Search for the cell housing the specified text and yield its [X, Y] center coordinate. 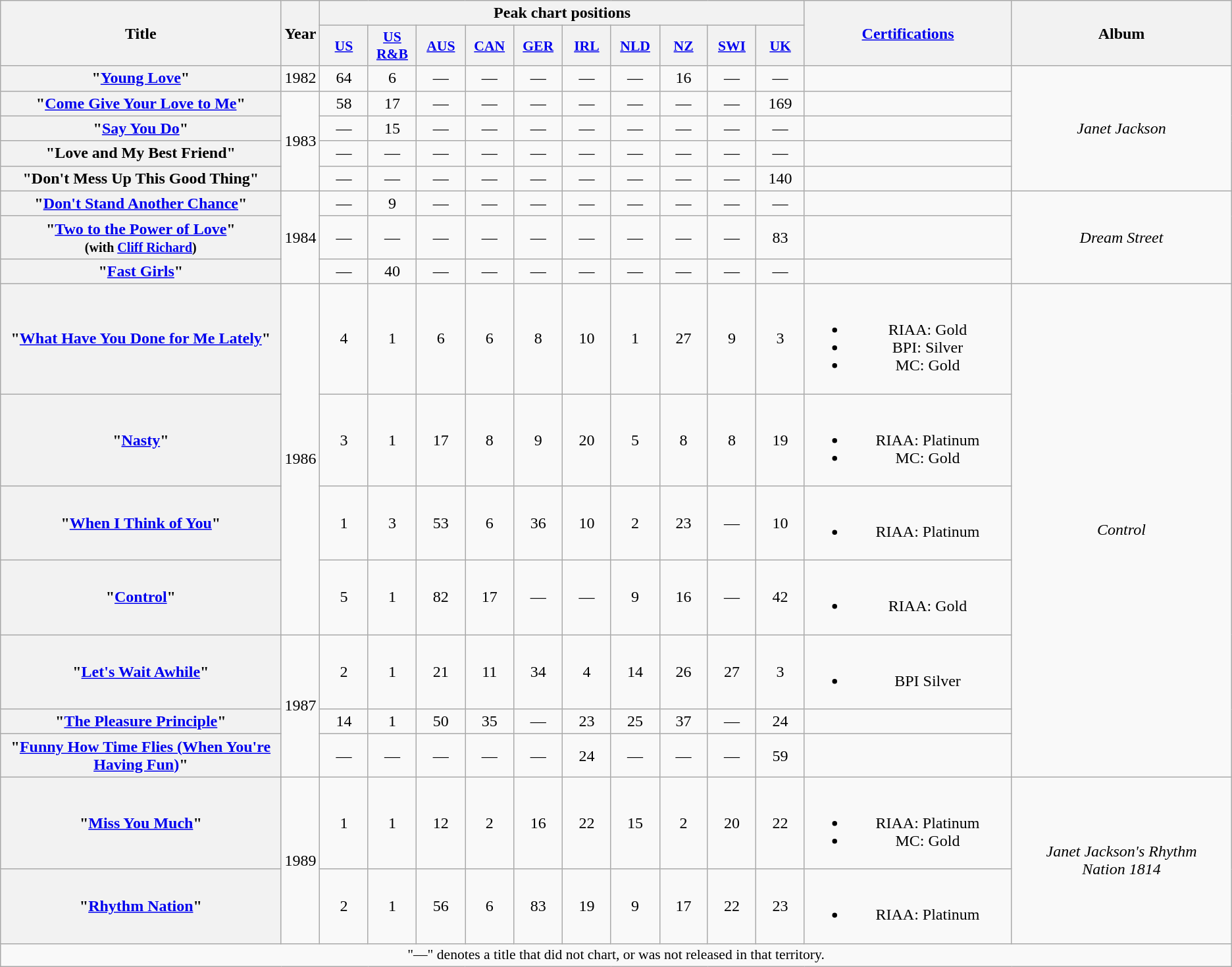
21 [441, 672]
1987 [300, 706]
"Fast Girls" [141, 271]
"When I Think of You" [141, 524]
"—" denotes a title that did not chart, or was not released in that territory. [616, 955]
RIAA: GoldBPI: SilverMC: Gold [908, 338]
56 [441, 906]
Title [141, 33]
37 [683, 722]
"Love and My Best Friend" [141, 153]
140 [781, 178]
42 [781, 597]
AUS [441, 46]
"Control" [141, 597]
Dream Street [1121, 237]
IRL [587, 46]
CAN [490, 46]
12 [441, 823]
US R&B [392, 46]
SWI [732, 46]
Peak chart positions [562, 13]
"Say You Do" [141, 128]
"What Have You Done for Me Lately" [141, 338]
35 [490, 722]
"Come Give Your Love to Me" [141, 103]
1984 [300, 237]
US [344, 46]
11 [490, 672]
53 [441, 524]
Janet Jackson's RhythmNation 1814 [1121, 860]
"Don't Mess Up This Good Thing" [141, 178]
"Two to the Power of Love"(with Cliff Richard) [141, 237]
UK [781, 46]
"Rhythm Nation" [141, 906]
"Funny How Time Flies (When You're Having Fun)" [141, 755]
"Nasty" [141, 439]
Year [300, 33]
40 [392, 271]
"Miss You Much" [141, 823]
GER [538, 46]
169 [781, 103]
36 [538, 524]
82 [441, 597]
RIAA: Gold [908, 597]
1982 [300, 78]
59 [781, 755]
Control [1121, 530]
50 [441, 722]
Janet Jackson [1121, 128]
26 [683, 672]
"Don't Stand Another Chance" [141, 203]
1989 [300, 860]
34 [538, 672]
Certifications [908, 33]
"The Pleasure Principle" [141, 722]
BPI Silver [908, 672]
64 [344, 78]
"Young Love" [141, 78]
NZ [683, 46]
Album [1121, 33]
NLD [635, 46]
58 [344, 103]
1986 [300, 459]
25 [635, 722]
"Let's Wait Awhile" [141, 672]
1983 [300, 141]
